Detect which cell encompasses the target text, then output its [X, Y] center coordinate. 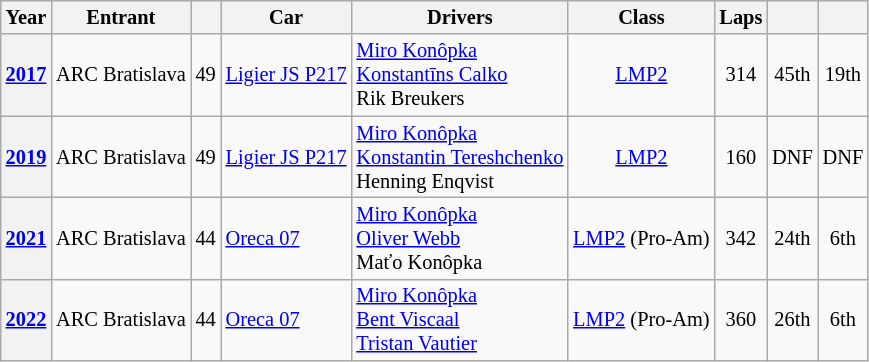
Miro Konôpka Konstantīns Calko Rik Breukers [460, 75]
Drivers [460, 17]
Miro Konôpka Oliver Webb Maťo Konôpka [460, 238]
26th [792, 320]
360 [740, 320]
Class [641, 17]
Year [26, 17]
2019 [26, 157]
2022 [26, 320]
45th [792, 75]
Miro Konôpka Bent Viscaal Tristan Vautier [460, 320]
Entrant [120, 17]
24th [792, 238]
2017 [26, 75]
160 [740, 157]
Laps [740, 17]
Car [286, 17]
342 [740, 238]
Miro Konôpka Konstantin Tereshchenko Henning Enqvist [460, 157]
2021 [26, 238]
314 [740, 75]
19th [843, 75]
